Capture the cell that displays the provided text and extract its (X, Y) central coordinate. 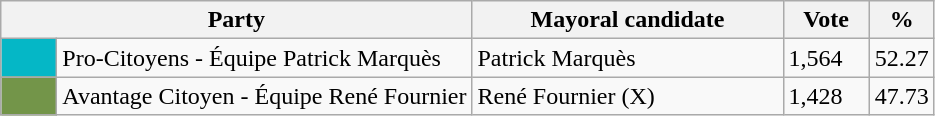
1,428 (826, 96)
52.27 (902, 58)
1,564 (826, 58)
47.73 (902, 96)
Pro-Citoyens - Équipe Patrick Marquès (264, 58)
Patrick Marquès (628, 58)
Avantage Citoyen - Équipe René Fournier (264, 96)
Party (236, 20)
Mayoral candidate (628, 20)
René Fournier (X) (628, 96)
% (902, 20)
Vote (826, 20)
